Provide the [x, y] coordinate of the cell's center where the given text is located.  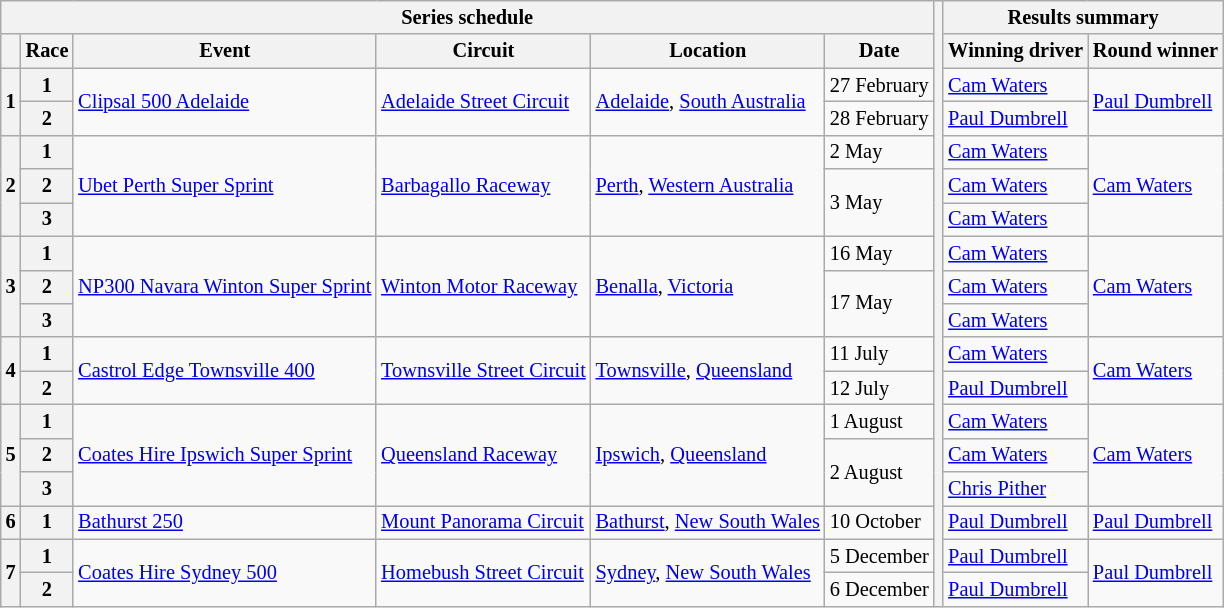
Bathurst 250 [224, 522]
Perth, Western Australia [708, 186]
6 [11, 522]
Benalla, Victoria [708, 286]
Coates Hire Ipswich Super Sprint [224, 454]
Mount Panorama Circuit [483, 522]
Castrol Edge Townsville 400 [224, 370]
Location [708, 51]
Adelaide, South Australia [708, 102]
6 December [880, 589]
Ipswich, Queensland [708, 454]
Winning driver [1016, 51]
17 May [880, 304]
Date [880, 51]
5 [11, 454]
Event [224, 51]
4 [11, 370]
Winton Motor Raceway [483, 286]
Coates Hire Sydney 500 [224, 572]
Circuit [483, 51]
Townsville, Queensland [708, 370]
Sydney, New South Wales [708, 572]
5 December [880, 556]
NP300 Navara Winton Super Sprint [224, 286]
Round winner [1156, 51]
10 October [880, 522]
Homebush Street Circuit [483, 572]
2 August [880, 472]
Ubet Perth Super Sprint [224, 186]
Townsville Street Circuit [483, 370]
7 [11, 572]
3 May [880, 202]
Barbagallo Raceway [483, 186]
Race [48, 51]
Series schedule [468, 17]
Chris Pither [1016, 489]
2 May [880, 152]
Bathurst, New South Wales [708, 522]
Adelaide Street Circuit [483, 102]
Clipsal 500 Adelaide [224, 102]
12 July [880, 388]
11 July [880, 354]
1 August [880, 421]
16 May [880, 253]
28 February [880, 118]
27 February [880, 85]
Results summary [1083, 17]
Queensland Raceway [483, 454]
